Pinpoint the cell where the given text exists, returning its [X, Y] midpoint coordinate. 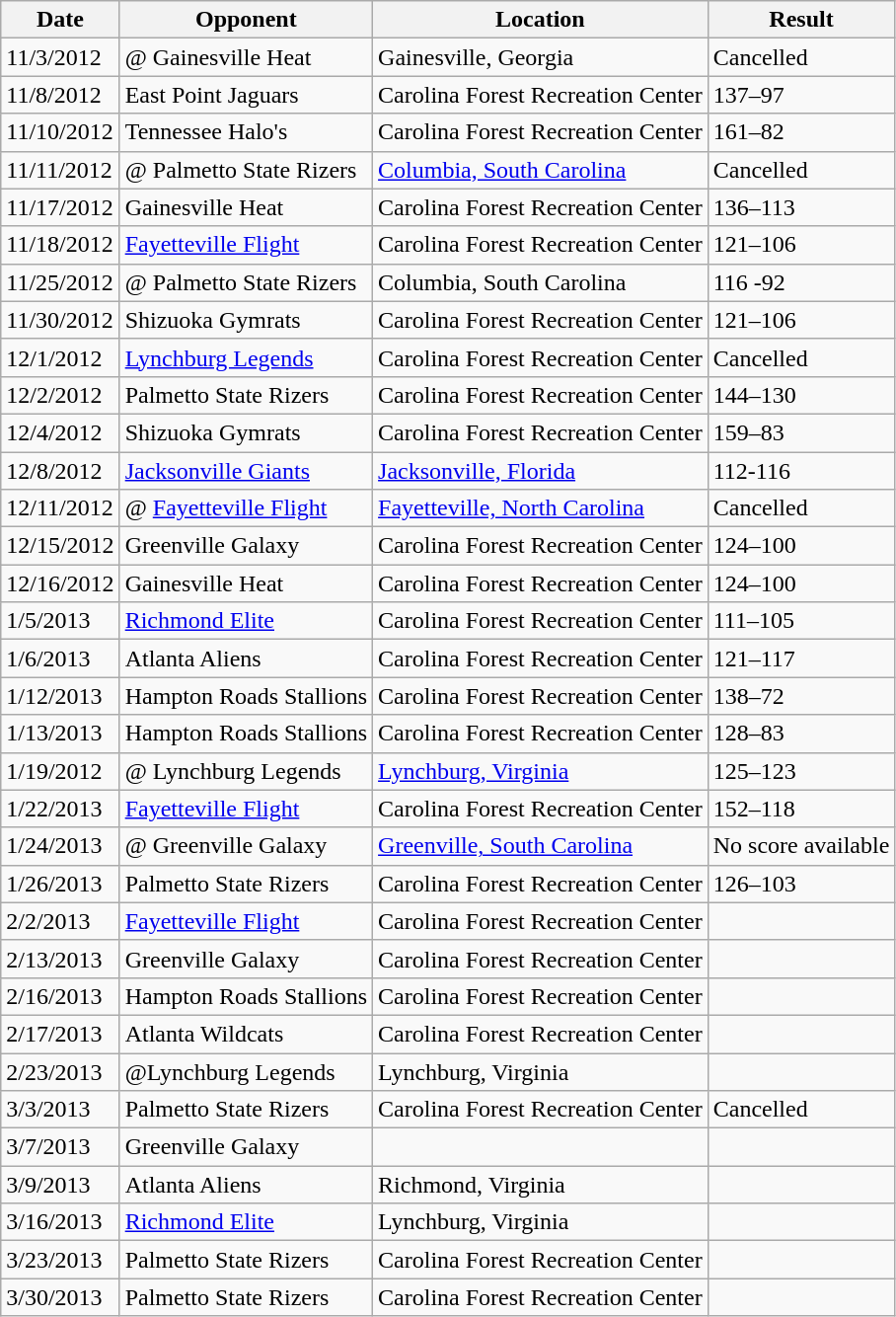
Result [801, 20]
112-116 [801, 471]
161–82 [801, 132]
Gainesville, Georgia [541, 57]
2/16/2013 [60, 996]
3/30/2013 [60, 1297]
@ Greenville Galaxy [246, 846]
Tennessee Halo's [246, 132]
1/19/2012 [60, 771]
12/15/2012 [60, 546]
11/18/2012 [60, 245]
12/11/2012 [60, 508]
3/23/2013 [60, 1260]
Richmond, Virginia [541, 1185]
125–123 [801, 771]
1/22/2013 [60, 809]
128–83 [801, 734]
11/8/2012 [60, 95]
East Point Jaguars [246, 95]
11/30/2012 [60, 320]
Date [60, 20]
11/11/2012 [60, 170]
No score available [801, 846]
@Lynchburg Legends [246, 1071]
111–105 [801, 621]
Atlanta Wildcats [246, 1034]
11/25/2012 [60, 282]
12/16/2012 [60, 583]
12/8/2012 [60, 471]
2/2/2013 [60, 921]
2/23/2013 [60, 1071]
144–130 [801, 395]
2/13/2013 [60, 959]
137–97 [801, 95]
Fayetteville, North Carolina [541, 508]
Opponent [246, 20]
1/26/2013 [60, 884]
126–103 [801, 884]
@ Gainesville Heat [246, 57]
12/4/2012 [60, 432]
11/3/2012 [60, 57]
Location [541, 20]
3/7/2013 [60, 1147]
@ Lynchburg Legends [246, 771]
Lynchburg Legends [246, 357]
1/24/2013 [60, 846]
159–83 [801, 432]
1/12/2013 [60, 696]
11/17/2012 [60, 207]
121–117 [801, 658]
152–118 [801, 809]
138–72 [801, 696]
@ Fayetteville Flight [246, 508]
3/9/2013 [60, 1185]
12/1/2012 [60, 357]
2/17/2013 [60, 1034]
1/6/2013 [60, 658]
Jacksonville, Florida [541, 471]
116 -92 [801, 282]
1/13/2013 [60, 734]
3/16/2013 [60, 1222]
1/5/2013 [60, 621]
136–113 [801, 207]
Jacksonville Giants [246, 471]
Greenville, South Carolina [541, 846]
11/10/2012 [60, 132]
3/3/2013 [60, 1110]
12/2/2012 [60, 395]
